Search for the cell housing the specified text and yield its [X, Y] center coordinate. 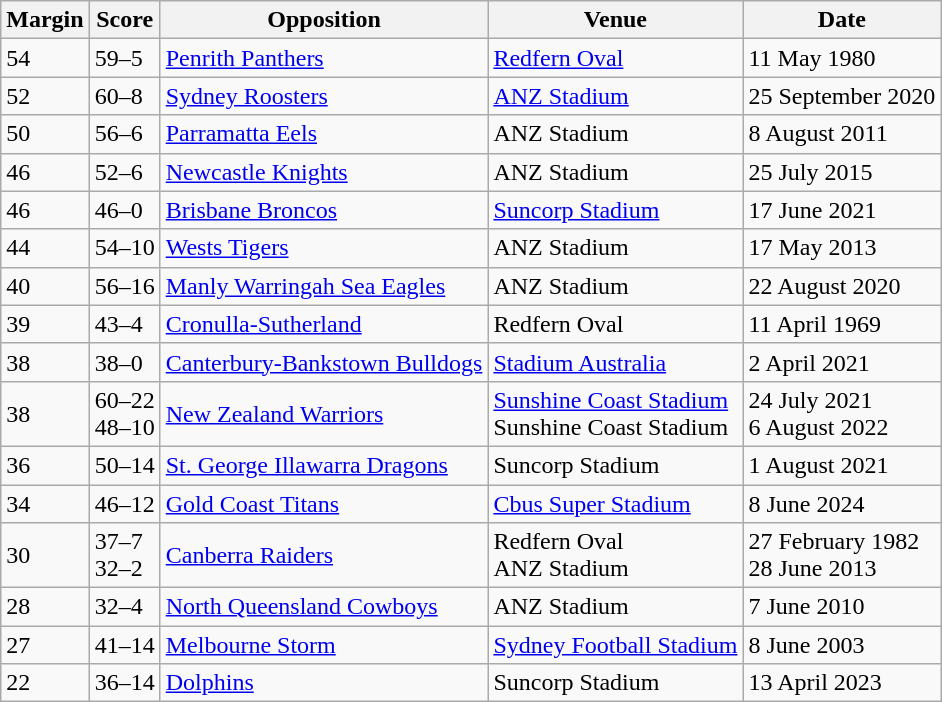
1 August 2021 [842, 465]
Sydney Football Stadium [616, 645]
Canberra Raiders [324, 556]
Sunshine Coast StadiumSunshine Coast Stadium [616, 414]
2 April 2021 [842, 362]
28 [45, 607]
13 April 2023 [842, 683]
Dolphins [324, 683]
54–10 [124, 248]
27 [45, 645]
46–12 [124, 503]
27 February 198228 June 2013 [842, 556]
56–16 [124, 286]
22 [45, 683]
Venue [616, 20]
41–14 [124, 645]
North Queensland Cowboys [324, 607]
Newcastle Knights [324, 172]
36–14 [124, 683]
39 [45, 324]
17 June 2021 [842, 210]
30 [45, 556]
7 June 2010 [842, 607]
60–8 [124, 96]
Opposition [324, 20]
Manly Warringah Sea Eagles [324, 286]
52–6 [124, 172]
25 September 2020 [842, 96]
Date [842, 20]
56–6 [124, 134]
34 [45, 503]
60–2248–10 [124, 414]
52 [45, 96]
New Zealand Warriors [324, 414]
Stadium Australia [616, 362]
8 June 2024 [842, 503]
50–14 [124, 465]
Wests Tigers [324, 248]
38–0 [124, 362]
17 May 2013 [842, 248]
25 July 2015 [842, 172]
24 July 20216 August 2022 [842, 414]
Redfern OvalANZ Stadium [616, 556]
Margin [45, 20]
Score [124, 20]
46–0 [124, 210]
32–4 [124, 607]
8 August 2011 [842, 134]
Gold Coast Titans [324, 503]
8 June 2003 [842, 645]
St. George Illawarra Dragons [324, 465]
54 [45, 58]
50 [45, 134]
11 May 1980 [842, 58]
43–4 [124, 324]
59–5 [124, 58]
40 [45, 286]
Cbus Super Stadium [616, 503]
36 [45, 465]
Brisbane Broncos [324, 210]
Canterbury-Bankstown Bulldogs [324, 362]
Parramatta Eels [324, 134]
44 [45, 248]
Penrith Panthers [324, 58]
Cronulla-Sutherland [324, 324]
Sydney Roosters [324, 96]
11 April 1969 [842, 324]
Melbourne Storm [324, 645]
37–732–2 [124, 556]
22 August 2020 [842, 286]
